Search for the cell housing the specified text and yield its (x, y) center coordinate. 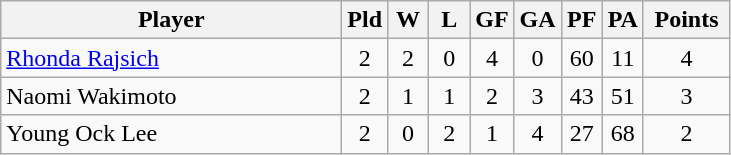
Young Ock Lee (172, 134)
60 (582, 58)
Points (686, 20)
W (408, 20)
GA (538, 20)
Player (172, 20)
68 (622, 134)
PA (622, 20)
Pld (365, 20)
27 (582, 134)
Naomi Wakimoto (172, 96)
Rhonda Rajsich (172, 58)
51 (622, 96)
GF (492, 20)
PF (582, 20)
L (450, 20)
43 (582, 96)
11 (622, 58)
